Return the [x, y] coordinate for the center point of the cell that contains the specified text.  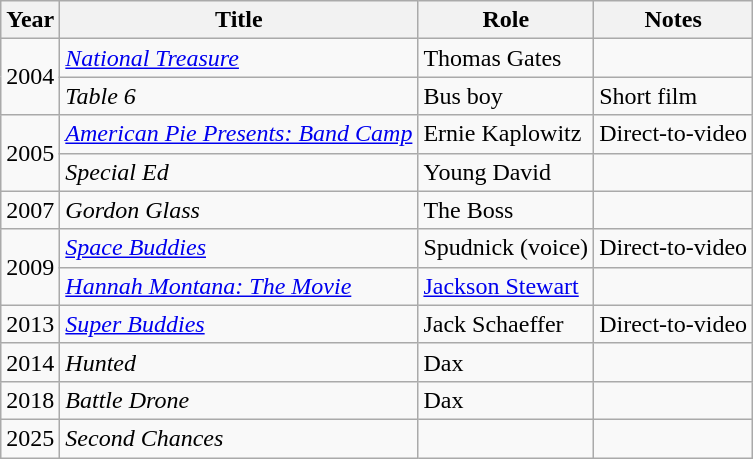
Jack Schaeffer [506, 324]
Hannah Montana: The Movie [239, 286]
American Pie Presents: Band Camp [239, 134]
Ernie Kaplowitz [506, 134]
Young David [506, 172]
Role [506, 20]
Gordon Glass [239, 210]
Title [239, 20]
2013 [30, 324]
Hunted [239, 362]
2007 [30, 210]
Space Buddies [239, 248]
Thomas Gates [506, 58]
National Treasure [239, 58]
2018 [30, 400]
Special Ed [239, 172]
2014 [30, 362]
Super Buddies [239, 324]
2005 [30, 153]
Spudnick (voice) [506, 248]
The Boss [506, 210]
Bus boy [506, 96]
Table 6 [239, 96]
2025 [30, 438]
2004 [30, 77]
Notes [674, 20]
Battle Drone [239, 400]
Jackson Stewart [506, 286]
Second Chances [239, 438]
Short film [674, 96]
2009 [30, 267]
Year [30, 20]
